Detect which cell encompasses the target text, then output its (x, y) center coordinate. 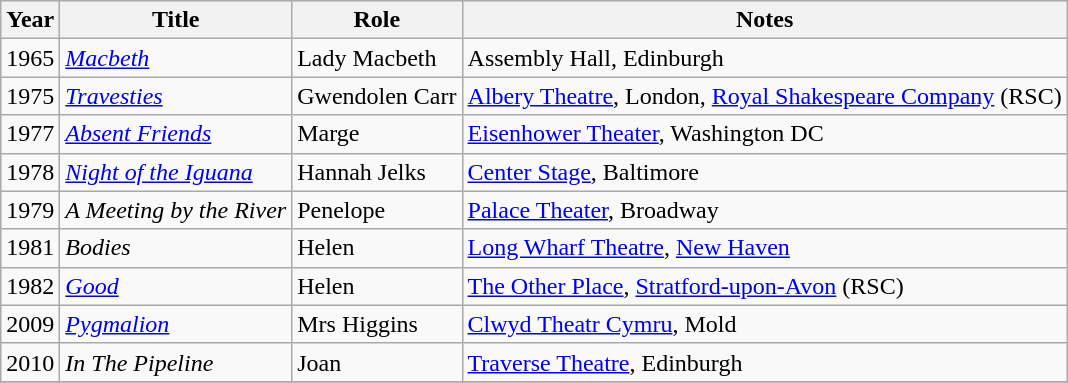
Bodies (176, 248)
1965 (30, 58)
Night of the Iguana (176, 172)
Joan (377, 362)
Eisenhower Theater, Washington DC (764, 134)
1981 (30, 248)
1975 (30, 96)
1982 (30, 286)
Hannah Jelks (377, 172)
Assembly Hall, Edinburgh (764, 58)
Penelope (377, 210)
2010 (30, 362)
In The Pipeline (176, 362)
1978 (30, 172)
1977 (30, 134)
Clwyd Theatr Cymru, Mold (764, 324)
Good (176, 286)
Center Stage, Baltimore (764, 172)
2009 (30, 324)
Gwendolen Carr (377, 96)
The Other Place, Stratford-upon-Avon (RSC) (764, 286)
Lady Macbeth (377, 58)
Absent Friends (176, 134)
Albery Theatre, London, Royal Shakespeare Company (RSC) (764, 96)
Role (377, 20)
Marge (377, 134)
Travesties (176, 96)
A Meeting by the River (176, 210)
Traverse Theatre, Edinburgh (764, 362)
Long Wharf Theatre, New Haven (764, 248)
Palace Theater, Broadway (764, 210)
Mrs Higgins (377, 324)
Macbeth (176, 58)
Title (176, 20)
Pygmalion (176, 324)
Notes (764, 20)
1979 (30, 210)
Year (30, 20)
